Return the (X, Y) coordinate for the center point of the cell that contains the specified text.  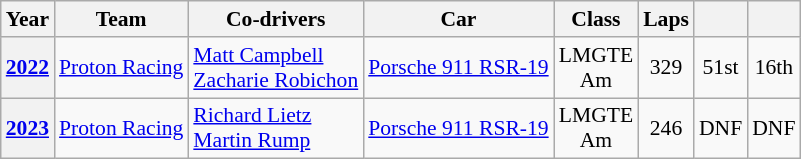
Year (28, 19)
Laps (666, 19)
Matt Campbell Zacharie Robichon (276, 68)
2022 (28, 68)
Class (596, 19)
Car (458, 19)
246 (666, 128)
Co-drivers (276, 19)
16th (774, 68)
329 (666, 68)
Team (121, 19)
2023 (28, 128)
Richard Lietz Martin Rump (276, 128)
51st (720, 68)
